Find where the given text appears and provide that cell's center as (X, Y) coordinate. 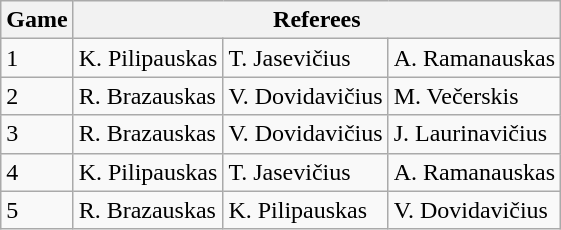
3 (37, 134)
Game (37, 20)
4 (37, 172)
Referees (316, 20)
J. Laurinavičius (474, 134)
M. Večerskis (474, 96)
1 (37, 58)
2 (37, 96)
5 (37, 210)
